Determine the [X, Y] coordinate at the center of the cell enclosing the given text.  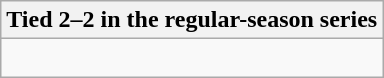
Tied 2–2 in the regular-season series [192, 20]
